Output the [X, Y] coordinate of the center of the cell containing the given text.  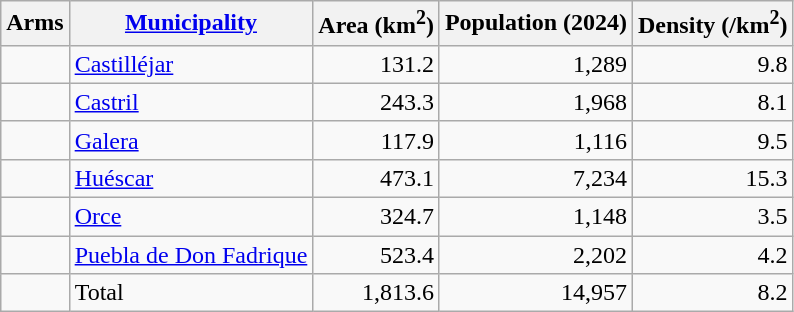
243.3 [376, 102]
15.3 [713, 178]
14,957 [536, 293]
324.7 [376, 217]
1,289 [536, 64]
473.1 [376, 178]
7,234 [536, 178]
Municipality [191, 24]
1,813.6 [376, 293]
9.8 [713, 64]
Arms [35, 24]
3.5 [713, 217]
Huéscar [191, 178]
2,202 [536, 255]
Castilléjar [191, 64]
Orce [191, 217]
8.2 [713, 293]
Castril [191, 102]
Puebla de Don Fadrique [191, 255]
1,968 [536, 102]
9.5 [713, 140]
Total [191, 293]
1,148 [536, 217]
523.4 [376, 255]
117.9 [376, 140]
131.2 [376, 64]
1,116 [536, 140]
8.1 [713, 102]
Population (2024) [536, 24]
Density (/km2) [713, 24]
Area (km2) [376, 24]
4.2 [713, 255]
Galera [191, 140]
